For the text-containing cell, return its midpoint in (X, Y) coordinate format. 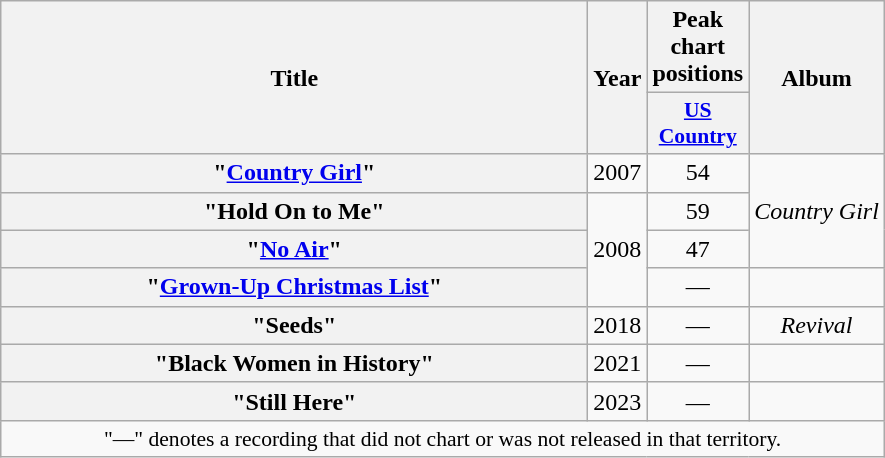
"—" denotes a recording that did not chart or was not released in that territory. (443, 438)
2018 (618, 325)
Country Girl (817, 211)
"Hold On to Me" (294, 211)
2021 (618, 363)
Album (817, 78)
"Grown-Up Christmas List" (294, 287)
47 (698, 249)
"Still Here" (294, 401)
"Seeds" (294, 325)
"Black Women in History" (294, 363)
Title (294, 78)
2007 (618, 173)
USCountry (698, 124)
54 (698, 173)
"Country Girl" (294, 173)
Peakchartpositions (698, 47)
"No Air" (294, 249)
Revival (817, 325)
2023 (618, 401)
2008 (618, 249)
Year (618, 78)
59 (698, 211)
